Search for the cell housing the specified text and yield its [x, y] center coordinate. 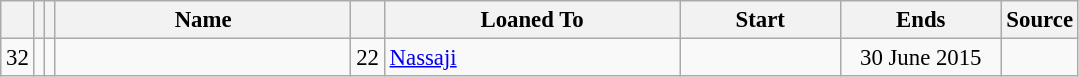
Ends [920, 20]
30 June 2015 [920, 58]
Loaned To [532, 20]
Start [760, 20]
22 [368, 58]
Source [1040, 20]
32 [18, 58]
Name [203, 20]
Nassaji [532, 58]
